Return [x, y] of the center of cell containing provided text 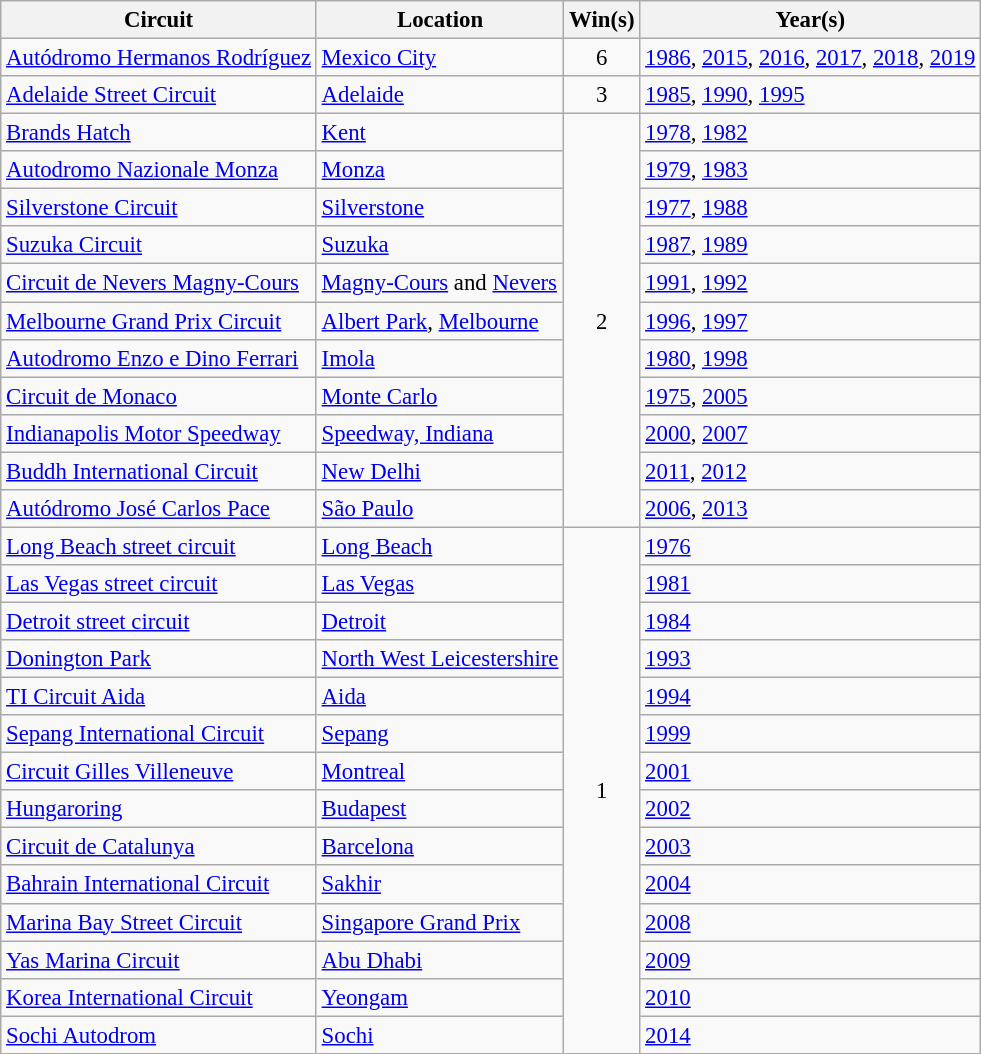
Mexico City [440, 58]
1979, 1983 [810, 170]
Win(s) [602, 20]
1977, 1988 [810, 208]
Barcelona [440, 847]
Marina Bay Street Circuit [159, 922]
Autódromo Hermanos Rodríguez [159, 58]
Long Beach [440, 546]
Autodromo Enzo e Dino Ferrari [159, 358]
Melbourne Grand Prix Circuit [159, 321]
Circuit de Monaco [159, 396]
Suzuka Circuit [159, 245]
Albert Park, Melbourne [440, 321]
Aida [440, 697]
2009 [810, 960]
1984 [810, 621]
Location [440, 20]
Montreal [440, 772]
Las Vegas [440, 584]
Autódromo José Carlos Pace [159, 509]
Brands Hatch [159, 133]
Budapest [440, 809]
2000, 2007 [810, 433]
2004 [810, 885]
Buddh International Circuit [159, 471]
Circuit [159, 20]
2010 [810, 997]
6 [602, 58]
1980, 1998 [810, 358]
1996, 1997 [810, 321]
Sochi Autodrom [159, 1035]
Circuit de Nevers Magny-Cours [159, 283]
1994 [810, 697]
2011, 2012 [810, 471]
TI Circuit Aida [159, 697]
Korea International Circuit [159, 997]
Monte Carlo [440, 396]
New Delhi [440, 471]
Donington Park [159, 659]
1981 [810, 584]
2014 [810, 1035]
Adelaide Street Circuit [159, 95]
Year(s) [810, 20]
Sepang International Circuit [159, 734]
1987, 1989 [810, 245]
Kent [440, 133]
Abu Dhabi [440, 960]
1976 [810, 546]
Imola [440, 358]
1985, 1990, 1995 [810, 95]
1 [602, 790]
Autodromo Nazionale Monza [159, 170]
Silverstone Circuit [159, 208]
Sepang [440, 734]
Circuit de Catalunya [159, 847]
Silverstone [440, 208]
Bahrain International Circuit [159, 885]
1999 [810, 734]
1986, 2015, 2016, 2017, 2018, 2019 [810, 58]
1975, 2005 [810, 396]
Detroit [440, 621]
Monza [440, 170]
Yeongam [440, 997]
Yas Marina Circuit [159, 960]
Detroit street circuit [159, 621]
Circuit Gilles Villeneuve [159, 772]
1978, 1982 [810, 133]
North West Leicestershire [440, 659]
Las Vegas street circuit [159, 584]
Sochi [440, 1035]
Speedway, Indiana [440, 433]
3 [602, 95]
2008 [810, 922]
Suzuka [440, 245]
Indianapolis Motor Speedway [159, 433]
Adelaide [440, 95]
2003 [810, 847]
2001 [810, 772]
Long Beach street circuit [159, 546]
2 [602, 321]
Sakhir [440, 885]
Hungaroring [159, 809]
2006, 2013 [810, 509]
Magny-Cours and Nevers [440, 283]
2002 [810, 809]
1991, 1992 [810, 283]
1993 [810, 659]
São Paulo [440, 509]
Singapore Grand Prix [440, 922]
